Provide the [x, y] coordinate of the cell's center where the given text is located.  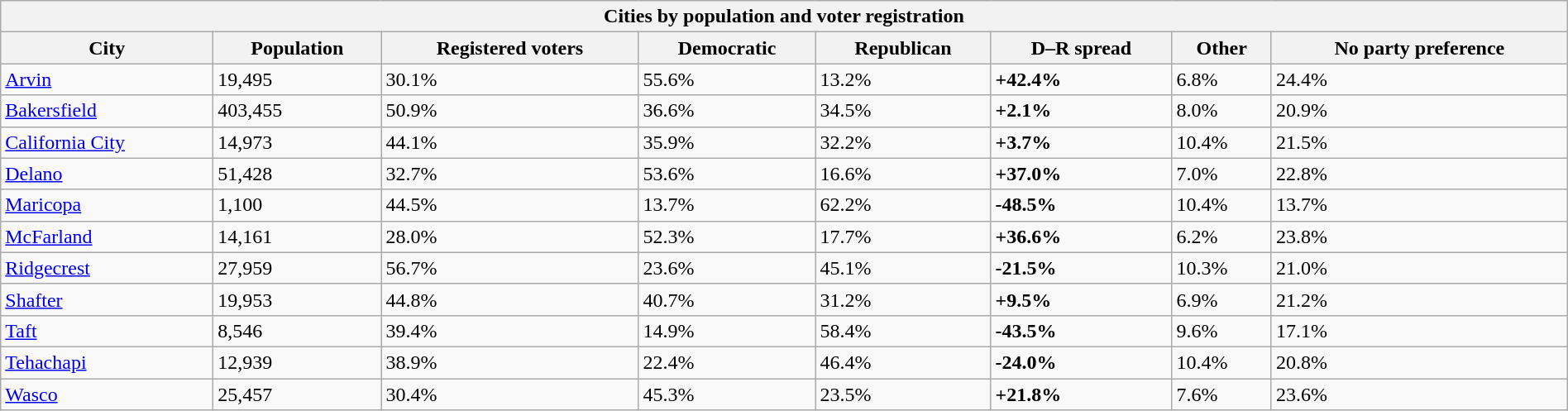
Tehachapi [108, 362]
12,939 [298, 362]
21.5% [1419, 142]
24.4% [1419, 79]
Registered voters [509, 48]
14,973 [298, 142]
62.2% [903, 205]
+2.1% [1082, 111]
-43.5% [1082, 331]
39.4% [509, 331]
45.3% [727, 394]
Shafter [108, 299]
No party preference [1419, 48]
14.9% [727, 331]
21.2% [1419, 299]
44.8% [509, 299]
Cities by population and voter registration [784, 17]
30.1% [509, 79]
D–R spread [1082, 48]
17.1% [1419, 331]
Democratic [727, 48]
Taft [108, 331]
45.1% [903, 268]
+36.6% [1082, 237]
6.8% [1222, 79]
-48.5% [1082, 205]
27,959 [298, 268]
22.4% [727, 362]
53.6% [727, 174]
7.6% [1222, 394]
30.4% [509, 394]
35.9% [727, 142]
Delano [108, 174]
16.6% [903, 174]
Republican [903, 48]
-21.5% [1082, 268]
8,546 [298, 331]
23.8% [1419, 237]
Population [298, 48]
44.5% [509, 205]
Ridgecrest [108, 268]
Other [1222, 48]
19,495 [298, 79]
6.9% [1222, 299]
California City [108, 142]
Bakersfield [108, 111]
55.6% [727, 79]
Maricopa [108, 205]
32.7% [509, 174]
21.0% [1419, 268]
52.3% [727, 237]
56.7% [509, 268]
40.7% [727, 299]
+42.4% [1082, 79]
50.9% [509, 111]
Wasco [108, 394]
51,428 [298, 174]
20.8% [1419, 362]
20.9% [1419, 111]
36.6% [727, 111]
13.2% [903, 79]
City [108, 48]
31.2% [903, 299]
McFarland [108, 237]
22.8% [1419, 174]
1,100 [298, 205]
10.3% [1222, 268]
9.6% [1222, 331]
46.4% [903, 362]
38.9% [509, 362]
25,457 [298, 394]
32.2% [903, 142]
44.1% [509, 142]
403,455 [298, 111]
+21.8% [1082, 394]
+9.5% [1082, 299]
Arvin [108, 79]
6.2% [1222, 237]
-24.0% [1082, 362]
+37.0% [1082, 174]
58.4% [903, 331]
19,953 [298, 299]
+3.7% [1082, 142]
8.0% [1222, 111]
34.5% [903, 111]
23.5% [903, 394]
28.0% [509, 237]
7.0% [1222, 174]
17.7% [903, 237]
14,161 [298, 237]
